Search for the cell housing the specified text and yield its (X, Y) center coordinate. 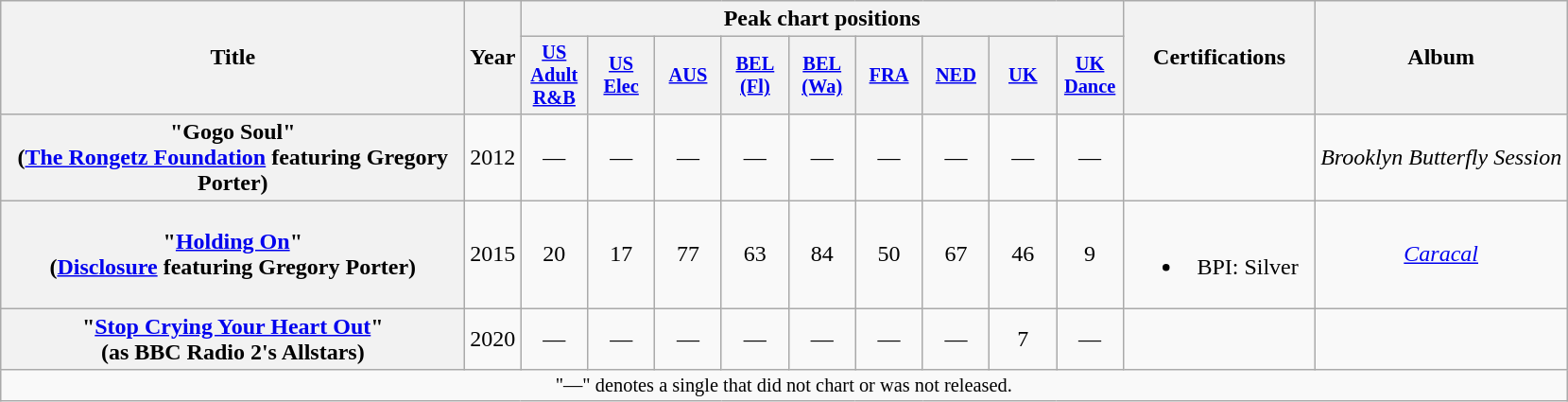
FRA (888, 76)
67 (956, 255)
50 (888, 255)
Caracal (1441, 255)
BEL (Fl) (754, 76)
UK (1023, 76)
9 (1091, 255)
USAdultR&B (554, 76)
2020 (493, 339)
Certifications (1219, 58)
Year (493, 58)
2012 (493, 157)
AUS (688, 76)
UKDance (1091, 76)
20 (554, 255)
"Gogo Soul"(The Rongetz Foundation featuring Gregory Porter) (233, 157)
84 (822, 255)
Brooklyn Butterfly Session (1441, 157)
USElec (622, 76)
2015 (493, 255)
77 (688, 255)
BPI: Silver (1219, 255)
46 (1023, 255)
17 (622, 255)
NED (956, 76)
BEL (Wa) (822, 76)
"Stop Crying Your Heart Out"(as BBC Radio 2's Allstars) (233, 339)
"—" denotes a single that did not chart or was not released. (784, 386)
7 (1023, 339)
Album (1441, 58)
"Holding On"(Disclosure featuring Gregory Porter) (233, 255)
Peak chart positions (822, 19)
Title (233, 58)
63 (754, 255)
